Scan for the cell matching the given text and deliver its (X, Y) coordinate at center. 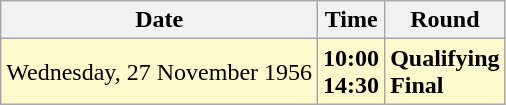
Round (445, 20)
Time (352, 20)
Date (160, 20)
10:0014:30 (352, 72)
QualifyingFinal (445, 72)
Wednesday, 27 November 1956 (160, 72)
